Extract the [x, y] coordinate from the center of the cell holding the provided text.  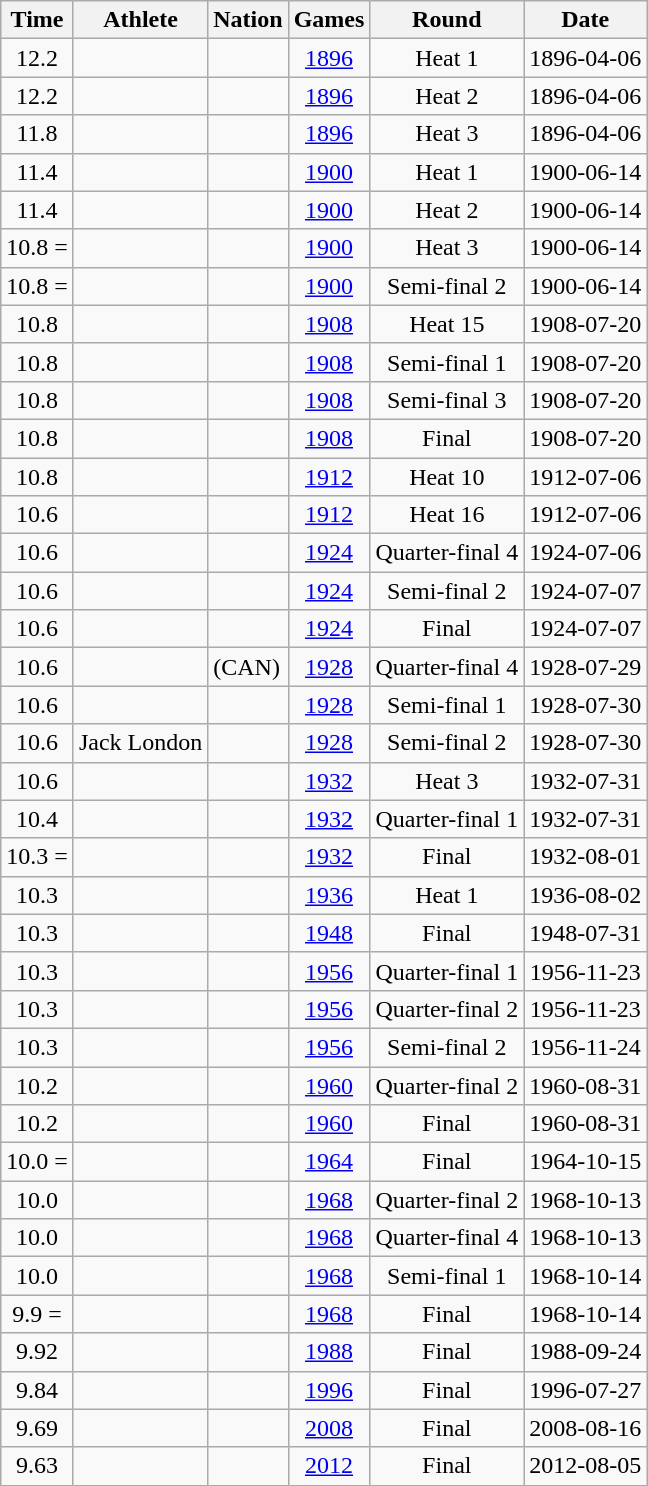
2012 [329, 1466]
Heat 10 [447, 477]
Time [38, 20]
2012-08-05 [586, 1466]
Date [586, 20]
1964 [329, 1162]
Heat 15 [447, 324]
2008-08-16 [586, 1428]
9.63 [38, 1466]
10.3 = [38, 857]
1948-07-31 [586, 933]
1964-10-15 [586, 1162]
9.69 [38, 1428]
1996 [329, 1390]
1936 [329, 895]
9.84 [38, 1390]
Jack London [140, 743]
1936-08-02 [586, 895]
Semi-final 3 [447, 400]
1956-11-24 [586, 1047]
1948 [329, 933]
9.9 = [38, 1314]
Athlete [140, 20]
Nation [248, 20]
10.0 = [38, 1162]
1988 [329, 1352]
1996-07-27 [586, 1390]
10.4 [38, 819]
1932-08-01 [586, 857]
2008 [329, 1428]
11.8 [38, 134]
Round [447, 20]
1924-07-06 [586, 553]
(CAN) [248, 667]
Heat 16 [447, 515]
9.92 [38, 1352]
Games [329, 20]
1988-09-24 [586, 1352]
1928-07-29 [586, 667]
